Find where the given text appears and provide that cell's center as (x, y) coordinate. 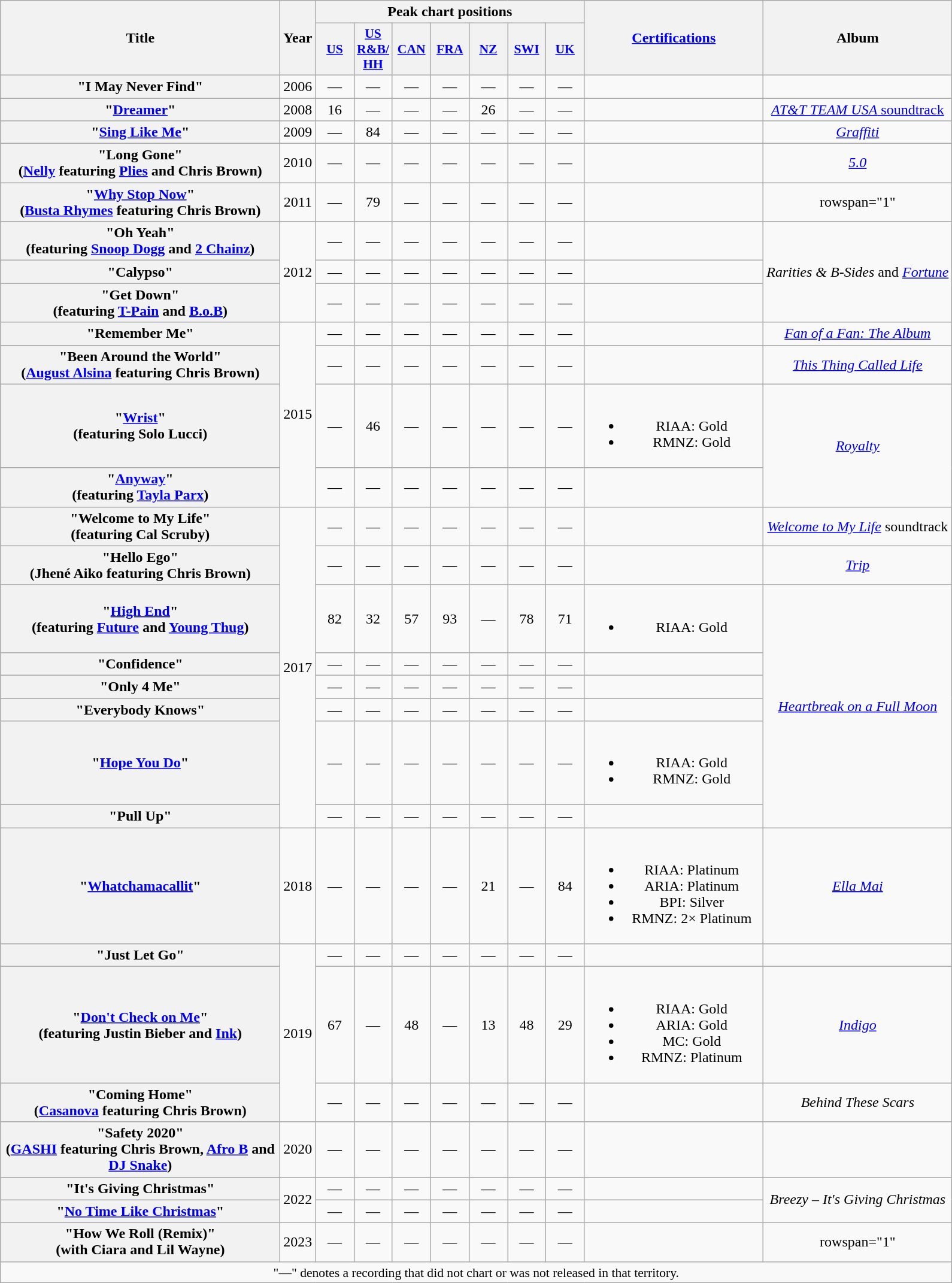
SWI (527, 49)
FRA (450, 49)
57 (411, 618)
79 (373, 202)
"Remember Me" (140, 334)
5.0 (857, 163)
"Coming Home"(Casanova featuring Chris Brown) (140, 1102)
"Why Stop Now"(Busta Rhymes featuring Chris Brown) (140, 202)
"Sing Like Me" (140, 132)
"Oh Yeah"(featuring Snoop Dogg and 2 Chainz) (140, 241)
"Welcome to My Life"(featuring Cal Scruby) (140, 526)
2009 (298, 132)
2015 (298, 414)
Peak chart positions (450, 12)
2018 (298, 886)
"No Time Like Christmas" (140, 1211)
"Just Let Go" (140, 955)
This Thing Called Life (857, 364)
AT&T TEAM USA soundtrack (857, 110)
Heartbreak on a Full Moon (857, 706)
RIAA: GoldARIA: GoldMC: GoldRMNZ: Platinum (674, 1025)
"Whatchamacallit" (140, 886)
"Pull Up" (140, 816)
93 (450, 618)
Ella Mai (857, 886)
UK (565, 49)
Rarities & B-Sides and Fortune (857, 272)
CAN (411, 49)
2023 (298, 1242)
"Confidence" (140, 664)
21 (488, 886)
Certifications (674, 38)
"Get Down"(featuring T-Pain and B.o.B) (140, 303)
29 (565, 1025)
Welcome to My Life soundtrack (857, 526)
"Only 4 Me" (140, 686)
"Safety 2020"(GASHI featuring Chris Brown, Afro B and DJ Snake) (140, 1149)
2022 (298, 1200)
US (335, 49)
"Dreamer" (140, 110)
Graffiti (857, 132)
"Hello Ego"(Jhené Aiko featuring Chris Brown) (140, 565)
Year (298, 38)
RIAA: Gold (674, 618)
2017 (298, 667)
71 (565, 618)
16 (335, 110)
2011 (298, 202)
Title (140, 38)
Indigo (857, 1025)
"How We Roll (Remix)"(with Ciara and Lil Wayne) (140, 1242)
"Hope You Do" (140, 763)
NZ (488, 49)
Behind These Scars (857, 1102)
"Wrist"(featuring Solo Lucci) (140, 426)
2012 (298, 272)
"Everybody Knows" (140, 710)
2008 (298, 110)
"Long Gone"(Nelly featuring Plies and Chris Brown) (140, 163)
Royalty (857, 446)
RIAA: PlatinumARIA: PlatinumBPI: SilverRMNZ: 2× Platinum (674, 886)
32 (373, 618)
"High End"(featuring Future and Young Thug) (140, 618)
Trip (857, 565)
"Calypso" (140, 272)
"Anyway"(featuring Tayla Parx) (140, 488)
"Been Around the World"(August Alsina featuring Chris Brown) (140, 364)
Fan of a Fan: The Album (857, 334)
Album (857, 38)
26 (488, 110)
46 (373, 426)
2020 (298, 1149)
"Don't Check on Me"(featuring Justin Bieber and Ink) (140, 1025)
78 (527, 618)
"It's Giving Christmas" (140, 1188)
2019 (298, 1033)
2006 (298, 86)
"—" denotes a recording that did not chart or was not released in that territory. (477, 1272)
13 (488, 1025)
USR&B/HH (373, 49)
67 (335, 1025)
"I May Never Find" (140, 86)
Breezy – It's Giving Christmas (857, 1200)
82 (335, 618)
2010 (298, 163)
